From the cell containing the given text, extract its center point as [X, Y] coordinate. 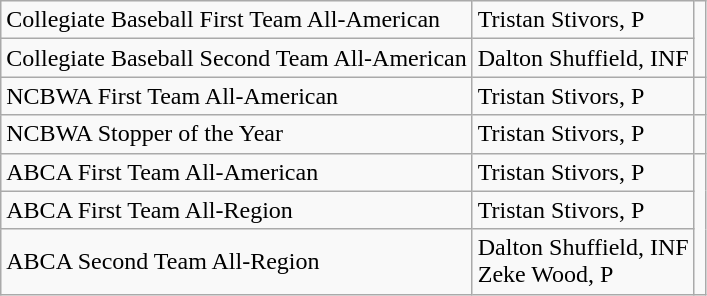
Dalton Shuffield, INFZeke Wood, P [583, 262]
NCBWA Stopper of the Year [236, 134]
NCBWA First Team All-American [236, 96]
ABCA First Team All-American [236, 172]
ABCA Second Team All-Region [236, 262]
Collegiate Baseball Second Team All-American [236, 58]
Collegiate Baseball First Team All-American [236, 20]
Dalton Shuffield, INF [583, 58]
ABCA First Team All-Region [236, 210]
